Pinpoint the cell where the given text exists, returning its [X, Y] midpoint coordinate. 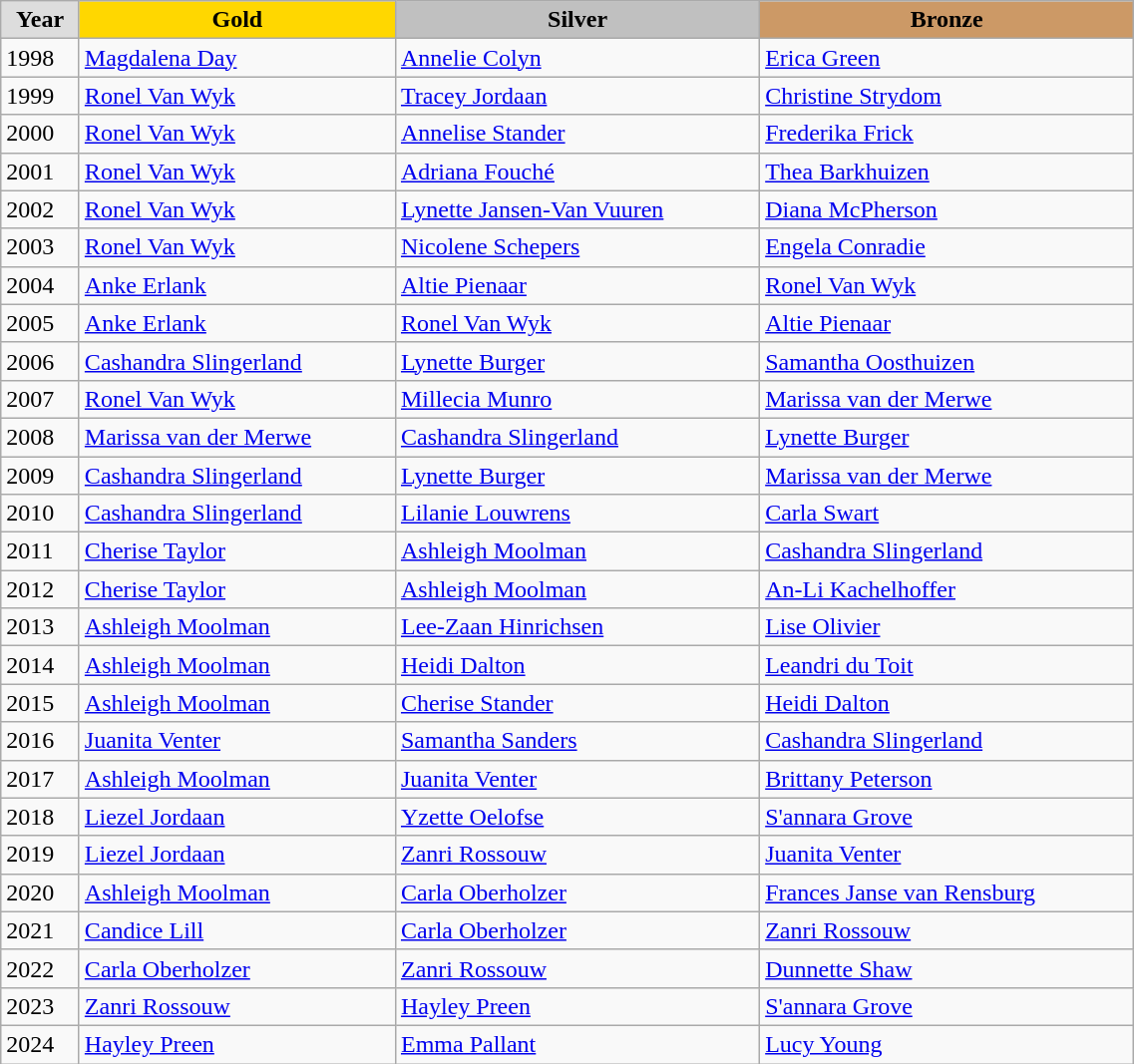
Annelie Colyn [576, 58]
2009 [40, 476]
1999 [40, 96]
Bronze [947, 20]
Christine Strydom [947, 96]
Emma Pallant [576, 1044]
Erica Green [947, 58]
2011 [40, 551]
Tracey Jordaan [576, 96]
2024 [40, 1044]
Frederika Frick [947, 134]
Lucy Young [947, 1044]
Candice Lill [237, 930]
1998 [40, 58]
Nicolene Schepers [576, 247]
Magdalena Day [237, 58]
2008 [40, 437]
Carla Swart [947, 514]
Millecia Munro [576, 399]
Yzette Oelofse [576, 817]
2001 [40, 172]
Leandri du Toit [947, 665]
2003 [40, 247]
Silver [576, 20]
2022 [40, 968]
Lilanie Louwrens [576, 514]
Adriana Fouché [576, 172]
2000 [40, 134]
2017 [40, 779]
2013 [40, 627]
2010 [40, 514]
2014 [40, 665]
Lise Olivier [947, 627]
An-Li Kachelhoffer [947, 589]
2007 [40, 399]
2002 [40, 209]
2020 [40, 892]
Year [40, 20]
Diana McPherson [947, 209]
Lynette Jansen-Van Vuuren [576, 209]
Annelise Stander [576, 134]
Gold [237, 20]
Lee-Zaan Hinrichsen [576, 627]
Dunnette Shaw [947, 968]
2019 [40, 855]
Thea Barkhuizen [947, 172]
Samantha Oosthuizen [947, 361]
2018 [40, 817]
2012 [40, 589]
2021 [40, 930]
2023 [40, 1006]
Frances Janse van Rensburg [947, 892]
2004 [40, 285]
2006 [40, 361]
Engela Conradie [947, 247]
Cherise Stander [576, 703]
2016 [40, 741]
2015 [40, 703]
Samantha Sanders [576, 741]
2005 [40, 323]
Brittany Peterson [947, 779]
